Search for the cell housing the specified text and yield its [x, y] center coordinate. 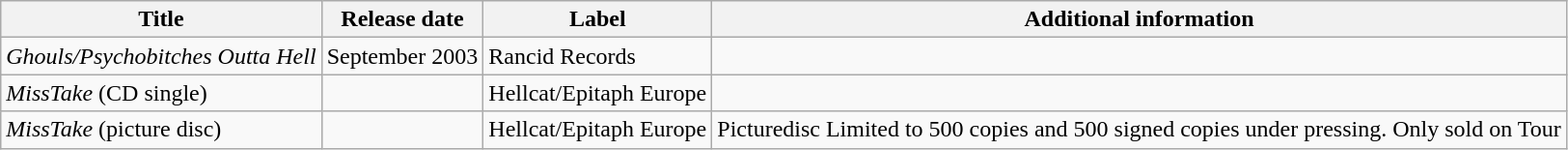
Additional information [1139, 19]
Ghouls/Psychobitches Outta Hell [161, 56]
Picturedisc Limited to 500 copies and 500 signed copies under pressing. Only sold on Tour [1139, 130]
Title [161, 19]
September 2003 [402, 56]
Release date [402, 19]
Rancid Records [598, 56]
MissTake (CD single) [161, 93]
Label [598, 19]
MissTake (picture disc) [161, 130]
